Search for the cell housing the specified text and yield its (X, Y) center coordinate. 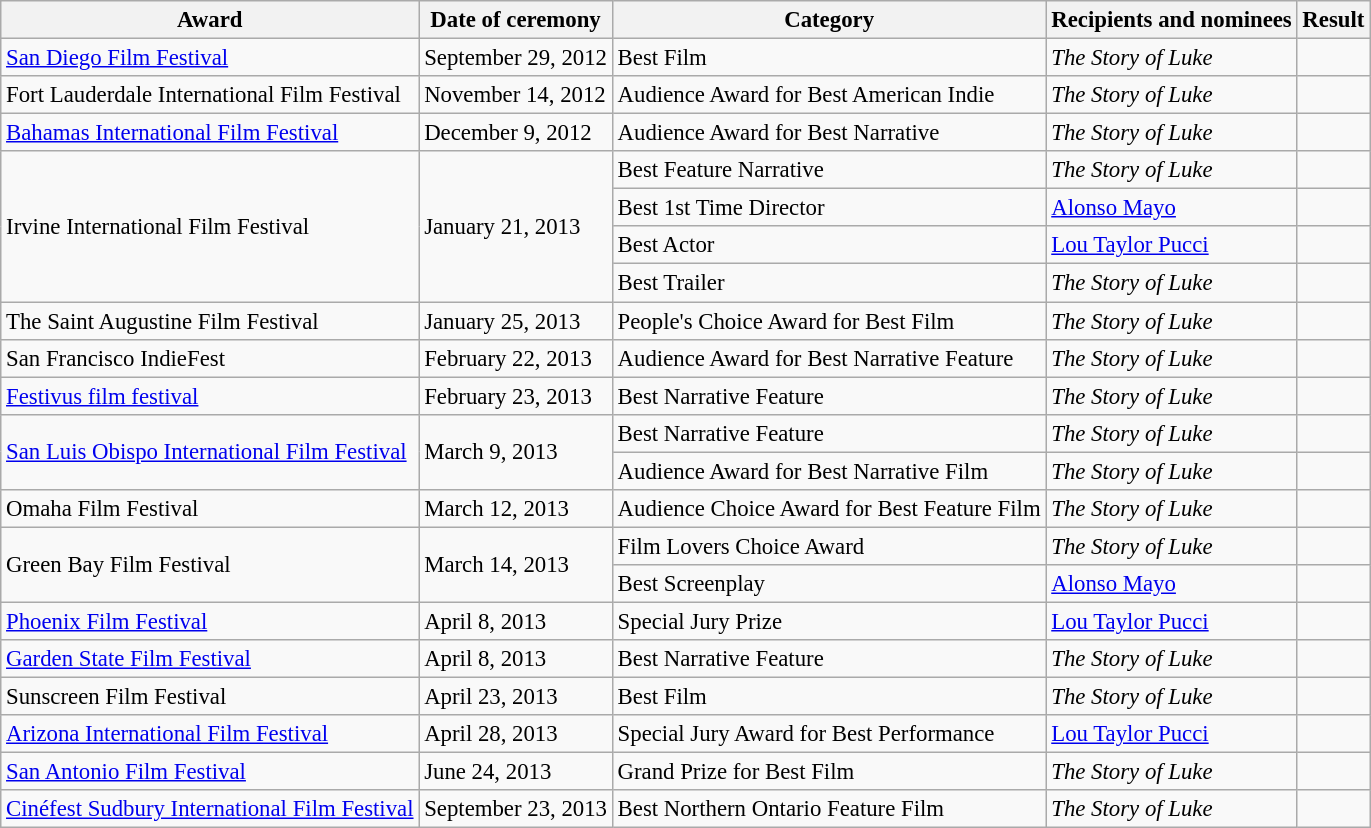
Best 1st Time Director (829, 208)
The Saint Augustine Film Festival (210, 321)
Cinéfest Sudbury International Film Festival (210, 809)
Phoenix Film Festival (210, 621)
June 24, 2013 (516, 772)
Category (829, 20)
April 28, 2013 (516, 734)
Grand Prize for Best Film (829, 772)
Award (210, 20)
San Antonio Film Festival (210, 772)
Arizona International Film Festival (210, 734)
People's Choice Award for Best Film (829, 321)
Best Northern Ontario Feature Film (829, 809)
San Francisco IndieFest (210, 358)
Audience Award for Best Narrative (829, 133)
Bahamas International Film Festival (210, 133)
Film Lovers Choice Award (829, 546)
Audience Choice Award for Best Feature Film (829, 509)
Garden State Film Festival (210, 659)
Date of ceremony (516, 20)
Best Feature Narrative (829, 170)
Audience Award for Best Narrative Film (829, 471)
Best Trailer (829, 283)
Best Actor (829, 245)
March 14, 2013 (516, 564)
Special Jury Prize (829, 621)
December 9, 2012 (516, 133)
March 9, 2013 (516, 452)
February 23, 2013 (516, 396)
September 29, 2012 (516, 58)
September 23, 2013 (516, 809)
Green Bay Film Festival (210, 564)
November 14, 2012 (516, 95)
Festivus film festival (210, 396)
Audience Award for Best Narrative Feature (829, 358)
February 22, 2013 (516, 358)
March 12, 2013 (516, 509)
Result (1334, 20)
January 21, 2013 (516, 226)
Irvine International Film Festival (210, 226)
Best Screenplay (829, 584)
Fort Lauderdale International Film Festival (210, 95)
Special Jury Award for Best Performance (829, 734)
Omaha Film Festival (210, 509)
April 23, 2013 (516, 697)
January 25, 2013 (516, 321)
San Luis Obispo International Film Festival (210, 452)
Sunscreen Film Festival (210, 697)
Audience Award for Best American Indie (829, 95)
San Diego Film Festival (210, 58)
Recipients and nominees (1172, 20)
